Search for the cell housing the specified text and yield its (x, y) center coordinate. 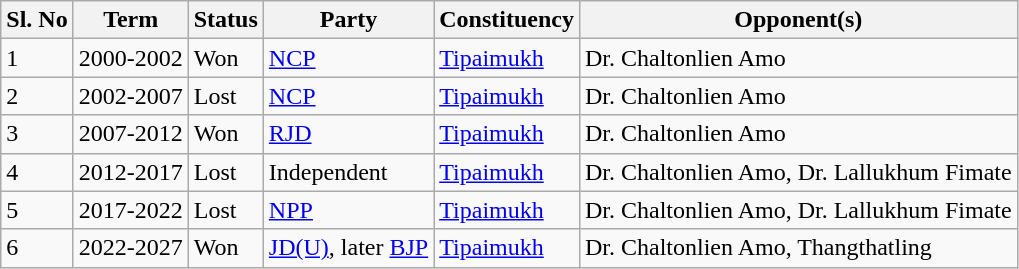
Dr. Chaltonlien Amo, Thangthatling (798, 248)
6 (37, 248)
Opponent(s) (798, 20)
RJD (348, 134)
Independent (348, 172)
1 (37, 58)
2000-2002 (130, 58)
2 (37, 96)
NPP (348, 210)
Status (226, 20)
Term (130, 20)
4 (37, 172)
2007-2012 (130, 134)
5 (37, 210)
Constituency (507, 20)
2017-2022 (130, 210)
2002-2007 (130, 96)
JD(U), later BJP (348, 248)
2012-2017 (130, 172)
3 (37, 134)
2022-2027 (130, 248)
Sl. No (37, 20)
Party (348, 20)
